Pinpoint the cell where the given text exists, returning its [X, Y] midpoint coordinate. 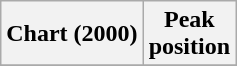
Chart (2000) [72, 34]
Peakposition [189, 34]
